Find where the given text appears and provide that cell's center as [X, Y] coordinate. 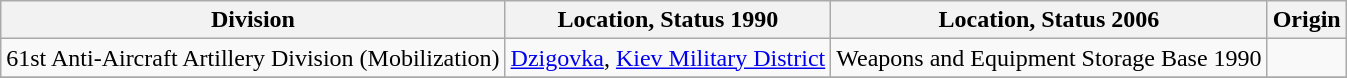
Dzigovka, Kiev Military District [668, 58]
61st Anti-Aircraft Artillery Division (Mobilization) [253, 58]
Weapons and Equipment Storage Base 1990 [1049, 58]
Division [253, 20]
Origin [1306, 20]
Location, Status 1990 [668, 20]
Location, Status 2006 [1049, 20]
